For the text-containing cell, return its midpoint in (x, y) coordinate format. 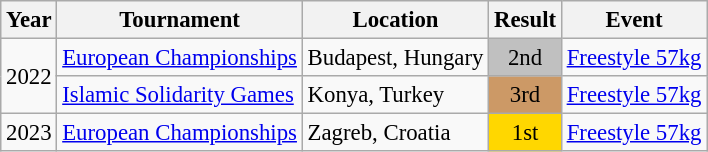
2nd (526, 58)
Islamic Solidarity Games (180, 95)
Budapest, Hungary (395, 58)
1st (526, 133)
Event (634, 20)
Konya, Turkey (395, 95)
Result (526, 20)
Location (395, 20)
2023 (29, 133)
2022 (29, 76)
Year (29, 20)
Zagreb, Croatia (395, 133)
3rd (526, 95)
Tournament (180, 20)
